For the text-containing cell, return its midpoint in [x, y] coordinate format. 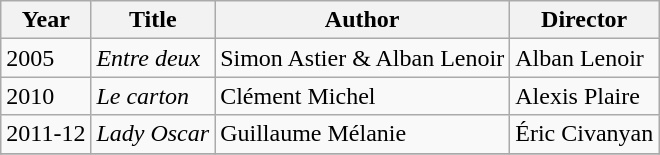
Director [584, 20]
Guillaume Mélanie [362, 134]
Year [46, 20]
Le carton [153, 96]
2011-12 [46, 134]
Entre deux [153, 58]
2005 [46, 58]
Simon Astier & Alban Lenoir [362, 58]
Alban Lenoir [584, 58]
Alexis Plaire [584, 96]
2010 [46, 96]
Clément Michel [362, 96]
Title [153, 20]
Lady Oscar [153, 134]
Author [362, 20]
Éric Civanyan [584, 134]
